Locate the cell with the specified text and output its (X, Y) center coordinate. 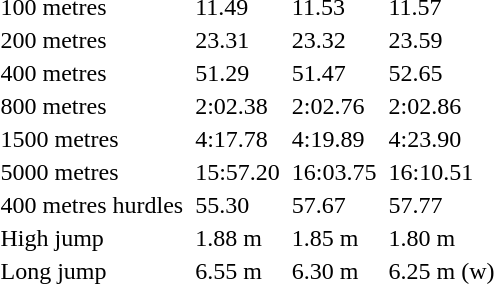
15:57.20 (238, 172)
4:17.78 (238, 139)
23.32 (334, 40)
57.67 (334, 205)
55.30 (238, 205)
23.31 (238, 40)
2:02.76 (334, 106)
1.85 m (334, 238)
2:02.38 (238, 106)
16:03.75 (334, 172)
4:19.89 (334, 139)
1.88 m (238, 238)
51.47 (334, 73)
51.29 (238, 73)
